Search for the cell housing the specified text and yield its (x, y) center coordinate. 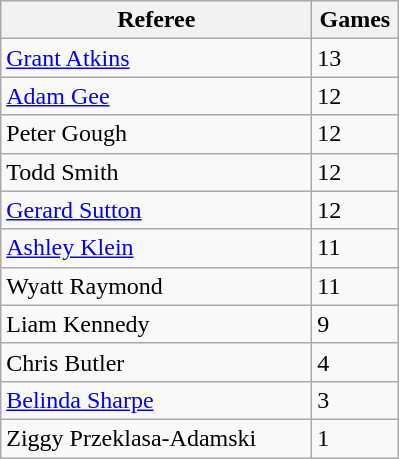
Wyatt Raymond (156, 286)
Todd Smith (156, 172)
Grant Atkins (156, 58)
Gerard Sutton (156, 210)
Peter Gough (156, 134)
4 (355, 362)
13 (355, 58)
Chris Butler (156, 362)
Adam Gee (156, 96)
Referee (156, 20)
1 (355, 438)
Liam Kennedy (156, 324)
Belinda Sharpe (156, 400)
Ziggy Przeklasa-Adamski (156, 438)
Ashley Klein (156, 248)
3 (355, 400)
Games (355, 20)
9 (355, 324)
